Scan for the cell matching the given text and deliver its (x, y) coordinate at center. 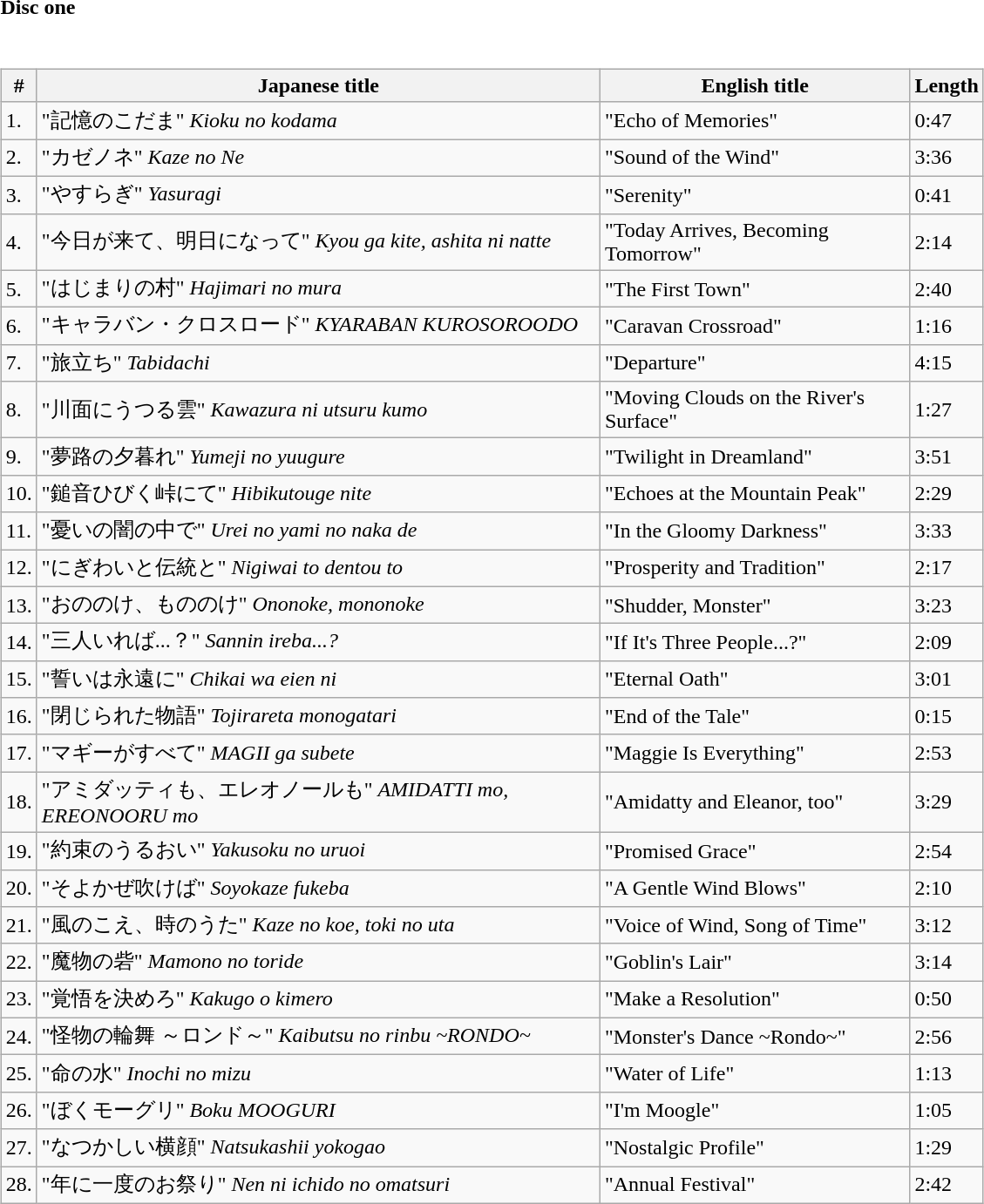
4. (19, 242)
"マギーがすべて" MAGII ga subete (318, 753)
Japanese title (318, 85)
2:10 (947, 889)
"三人いれば...？" Sannin ireba...? (318, 643)
"Annual Festival" (755, 1185)
17. (19, 753)
"誓いは永遠に" Chikai wa eien ni (318, 680)
2:09 (947, 643)
"旅立ち" Tabidachi (318, 362)
8. (19, 409)
"Goblin's Lair" (755, 962)
Length (947, 85)
"Echo of Memories" (755, 120)
26. (19, 1110)
2:29 (947, 493)
2:17 (947, 568)
"Eternal Oath" (755, 680)
6. (19, 326)
15. (19, 680)
1. (19, 120)
"A Gentle Wind Blows" (755, 889)
16. (19, 716)
19. (19, 850)
2:56 (947, 1037)
0:15 (947, 716)
28. (19, 1185)
"Nostalgic Profile" (755, 1148)
English title (755, 85)
20. (19, 889)
13. (19, 605)
22. (19, 962)
"Caravan Crossroad" (755, 326)
"閉じられた物語" Tojirareta monogatari (318, 716)
"Voice of Wind, Song of Time" (755, 925)
3:14 (947, 962)
"はじまりの村" Hajimari no mura (318, 289)
"怪物の輪舞 ～ロンド～" Kaibutsu no rinbu ~RONDO~ (318, 1037)
# (19, 85)
0:50 (947, 1000)
"そよかぜ吹けば" Soyokaze fukeba (318, 889)
1:29 (947, 1148)
"The First Town" (755, 289)
"なつかしい横顔" Natsukashii yokogao (318, 1148)
"鎚音ひびく峠にて" Hibikutouge nite (318, 493)
"キャラバン・クロスロード" KYARABAN KUROSOROODO (318, 326)
"End of the Tale" (755, 716)
"やすらぎ" Yasuragi (318, 195)
9. (19, 457)
"In the Gloomy Darkness" (755, 531)
3:51 (947, 457)
"約束のうるおい" Yakusoku no uruoi (318, 850)
12. (19, 568)
1:05 (947, 1110)
11. (19, 531)
3:33 (947, 531)
"I'm Moogle" (755, 1110)
1:16 (947, 326)
"覚悟を決めろ" Kakugo o kimero (318, 1000)
"Moving Clouds on the River's Surface" (755, 409)
"年に一度のお祭り" Nen ni ichido no omatsuri (318, 1185)
0:41 (947, 195)
"記憶のこだま" Kioku no kodama (318, 120)
"Water of Life" (755, 1073)
"風のこえ、時のうた" Kaze no koe, toki no uta (318, 925)
"Amidatty and Eleanor, too" (755, 802)
27. (19, 1148)
1:13 (947, 1073)
21. (19, 925)
2:54 (947, 850)
2:42 (947, 1185)
"ぼくモーグリ" Boku MOOGURI (318, 1110)
"Departure" (755, 362)
3:36 (947, 159)
25. (19, 1073)
"アミダッティも、エレオノールも" AMIDATTI mo, EREONOORU mo (318, 802)
"Shudder, Monster" (755, 605)
3:01 (947, 680)
3:12 (947, 925)
18. (19, 802)
"Maggie Is Everything" (755, 753)
4:15 (947, 362)
"命の水" Inochi no mizu (318, 1073)
"夢路の夕暮れ" Yumeji no yuugure (318, 457)
10. (19, 493)
0:47 (947, 120)
"おののけ、もののけ" Ononoke, mononoke (318, 605)
7. (19, 362)
"Twilight in Dreamland" (755, 457)
"憂いの闇の中で" Urei no yami no naka de (318, 531)
2. (19, 159)
3. (19, 195)
2:53 (947, 753)
"魔物の砦" Mamono no toride (318, 962)
"Serenity" (755, 195)
"Echoes at the Mountain Peak" (755, 493)
14. (19, 643)
1:27 (947, 409)
24. (19, 1037)
5. (19, 289)
"Make a Resolution" (755, 1000)
"Promised Grace" (755, 850)
"川面にうつる雲" Kawazura ni utsuru kumo (318, 409)
3:29 (947, 802)
"Monster's Dance ~Rondo~" (755, 1037)
23. (19, 1000)
"Today Arrives, Becoming Tomorrow" (755, 242)
"今日が来て、明日になって" Kyou ga kite, ashita ni natte (318, 242)
2:40 (947, 289)
"Prosperity and Tradition" (755, 568)
"にぎわいと伝統と" Nigiwai to dentou to (318, 568)
2:14 (947, 242)
"If It's Three People...?" (755, 643)
3:23 (947, 605)
"カゼノネ" Kaze no Ne (318, 159)
"Sound of the Wind" (755, 159)
